Scan for the cell matching the given text and deliver its (X, Y) coordinate at center. 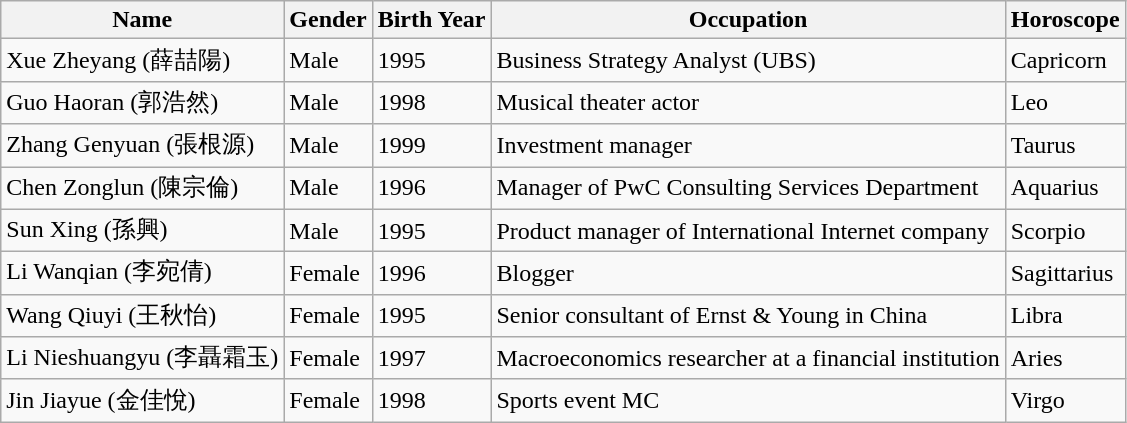
Xue Zheyang (薛喆陽) (142, 60)
Aquarius (1065, 188)
Senior consultant of Ernst & Young in China (748, 316)
Chen Zonglun (陳宗倫) (142, 188)
Sun Xing (孫興) (142, 230)
Scorpio (1065, 230)
Gender (328, 20)
Taurus (1065, 146)
Manager of PwC Consulting Services Department (748, 188)
Macroeconomics researcher at a financial institution (748, 358)
Blogger (748, 274)
Zhang Genyuan (張根源) (142, 146)
Guo Haoran (郭浩然) (142, 102)
Aries (1065, 358)
Horoscope (1065, 20)
Capricorn (1065, 60)
Investment manager (748, 146)
1999 (432, 146)
Product manager of International Internet company (748, 230)
Sports event MC (748, 400)
Sagittarius (1065, 274)
Name (142, 20)
Birth Year (432, 20)
Virgo (1065, 400)
Business Strategy Analyst (UBS) (748, 60)
Jin Jiayue (金佳悅) (142, 400)
Musical theater actor (748, 102)
Libra (1065, 316)
Occupation (748, 20)
1997 (432, 358)
Wang Qiuyi (王秋怡) (142, 316)
Li Wanqian (李宛倩) (142, 274)
Li Nieshuangyu (李聶霜玉) (142, 358)
Leo (1065, 102)
